Output the (x, y) coordinate of the center of the cell containing the given text.  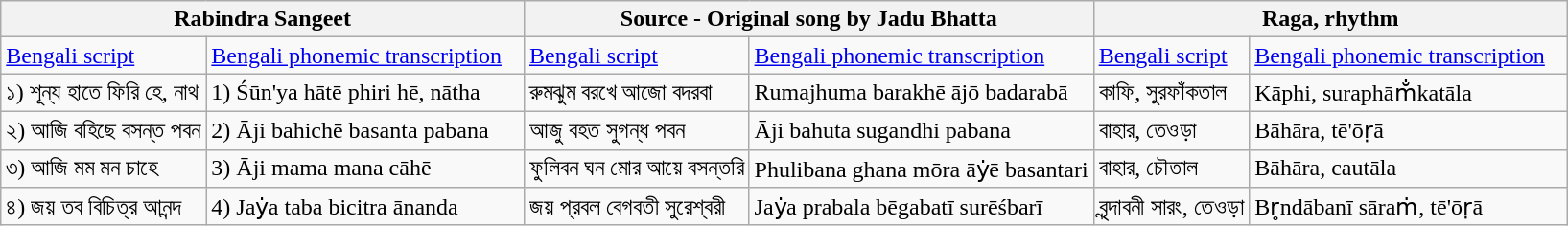
2) Āji bahichē basanta pabana (365, 130)
1) Śūn'ya hātē phiri hē, nātha (365, 93)
4) Jaẏa taba bicitra ānanda (365, 207)
Jaẏa prabala bēgabatī surēśbarī (921, 207)
কাফি, সুরফাঁকতাল (1172, 93)
Bāhāra, cautāla (1409, 169)
বৃন্দাবনী সারং, তেওড়া (1172, 207)
Āji bahuta sugandhi pabana (921, 130)
Rumajhuma barakhē ājō badarabā (921, 93)
Phulibana ghana mōra āẏē basantari (921, 169)
Kāphi, suraphām̐katāla (1409, 93)
রুমঝুম বরখে আজো বদরবা (637, 93)
ফুলিবন ঘন মোর আয়ে বসন্তরি (637, 169)
Br̥ndābanī sāraṁ, tē'ōṛā (1409, 207)
৪) জয় তব বিচিত্র আনন্দ (104, 207)
আজু বহত সুগন্ধ পবন (637, 130)
Source - Original song by Jadu Bhatta (808, 19)
3) Āji mama mana cāhē (365, 169)
বাহার, তেওড়া (1172, 130)
২) আজি বহিছে বসন্ত পবন (104, 130)
Rabindra Sangeet (263, 19)
জয় প্রবল বেগবতী সুরেশ্বরী (637, 207)
বাহার, চৌতাল (1172, 169)
Bāhāra, tē'ōṛā (1409, 130)
৩) আজি মম মন চাহে (104, 169)
১) শূন্য হাতে ফিরি হে, নাথ (104, 93)
Raga, rhythm (1330, 19)
